Find where the given text appears and provide that cell's center as [x, y] coordinate. 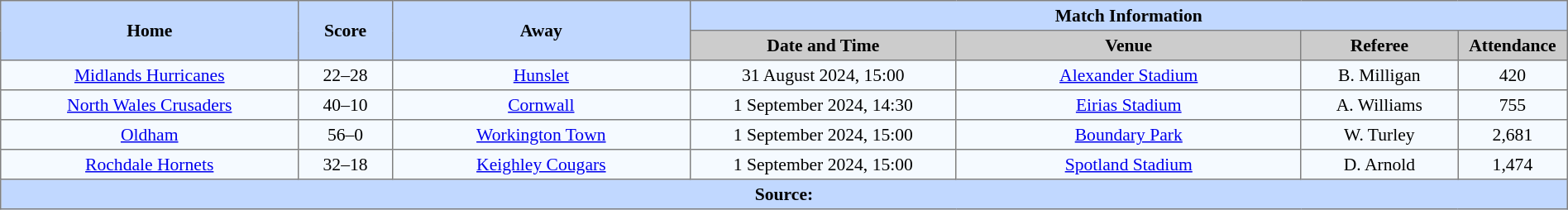
Eirias Stadium [1128, 105]
Match Information [1128, 16]
40–10 [346, 105]
Score [346, 31]
Oldham [150, 135]
Keighley Cougars [541, 165]
Alexander Stadium [1128, 75]
Date and Time [823, 45]
32–18 [346, 165]
Source: [784, 194]
Spotland Stadium [1128, 165]
Venue [1128, 45]
D. Arnold [1379, 165]
Midlands Hurricanes [150, 75]
Attendance [1513, 45]
Home [150, 31]
W. Turley [1379, 135]
A. Williams [1379, 105]
Workington Town [541, 135]
Away [541, 31]
Hunslet [541, 75]
North Wales Crusaders [150, 105]
755 [1513, 105]
2,681 [1513, 135]
420 [1513, 75]
56–0 [346, 135]
B. Milligan [1379, 75]
Referee [1379, 45]
Rochdale Hornets [150, 165]
Cornwall [541, 105]
Boundary Park [1128, 135]
31 August 2024, 15:00 [823, 75]
22–28 [346, 75]
1 September 2024, 14:30 [823, 105]
1,474 [1513, 165]
